From the cell containing the given text, extract its center point as [X, Y] coordinate. 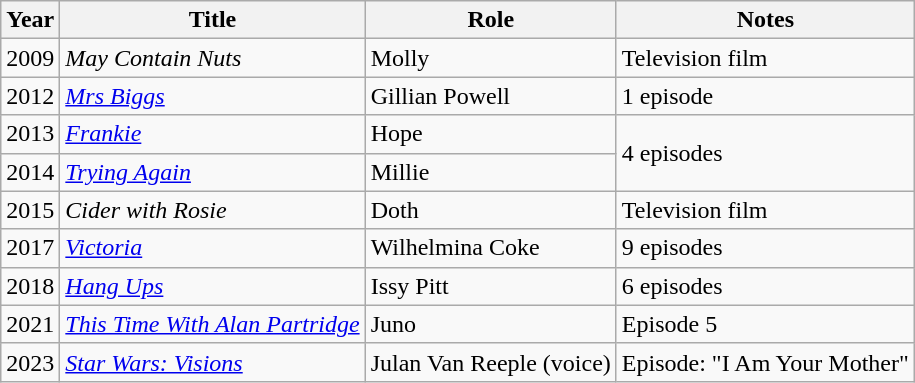
May Contain Nuts [212, 58]
Molly [490, 58]
Episode 5 [765, 324]
Millie [490, 172]
Hope [490, 134]
2023 [30, 362]
2012 [30, 96]
Episode: "I Am Your Mother" [765, 362]
9 episodes [765, 248]
Cider with Rosie [212, 210]
1 episode [765, 96]
Role [490, 20]
Wilhelmina Coke [490, 248]
Doth [490, 210]
This Time With Alan Partridge [212, 324]
2015 [30, 210]
2021 [30, 324]
Star Wars: Visions [212, 362]
Year [30, 20]
Victoria [212, 248]
2013 [30, 134]
Issy Pitt [490, 286]
Mrs Biggs [212, 96]
4 episodes [765, 153]
Title [212, 20]
Julan Van Reeple (voice) [490, 362]
6 episodes [765, 286]
2018 [30, 286]
2014 [30, 172]
Trying Again [212, 172]
Gillian Powell [490, 96]
Juno [490, 324]
Frankie [212, 134]
Hang Ups [212, 286]
Notes [765, 20]
2017 [30, 248]
2009 [30, 58]
